From the cell containing the given text, extract its center point as (X, Y) coordinate. 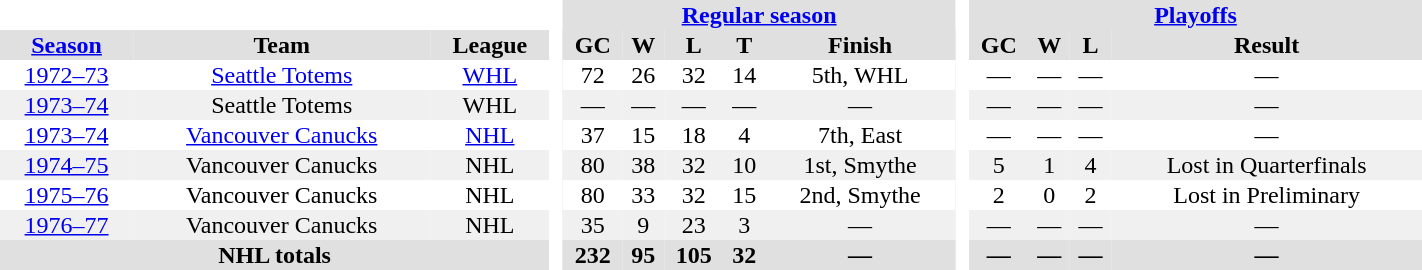
1972–73 (66, 75)
14 (744, 75)
1976–77 (66, 225)
105 (694, 255)
5 (999, 165)
Finish (860, 45)
33 (644, 195)
23 (694, 225)
League (490, 45)
38 (644, 165)
7th, East (860, 135)
Team (282, 45)
18 (694, 135)
Lost in Preliminary (1266, 195)
0 (1050, 195)
1974–75 (66, 165)
72 (593, 75)
95 (644, 255)
5th, WHL (860, 75)
T (744, 45)
Playoffs (1196, 15)
Result (1266, 45)
1975–76 (66, 195)
1 (1050, 165)
2nd, Smythe (860, 195)
1st, Smythe (860, 165)
Regular season (759, 15)
NHL totals (274, 255)
10 (744, 165)
232 (593, 255)
35 (593, 225)
37 (593, 135)
Season (66, 45)
Lost in Quarterfinals (1266, 165)
3 (744, 225)
9 (644, 225)
26 (644, 75)
